For the text-containing cell, return its midpoint in [X, Y] coordinate format. 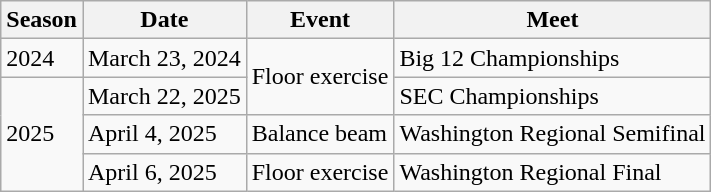
April 6, 2025 [164, 172]
Washington Regional Semifinal [552, 134]
Big 12 Championships [552, 58]
Event [320, 20]
Season [42, 20]
April 4, 2025 [164, 134]
Washington Regional Final [552, 172]
Balance beam [320, 134]
2025 [42, 134]
Meet [552, 20]
2024 [42, 58]
Date [164, 20]
SEC Championships [552, 96]
March 23, 2024 [164, 58]
March 22, 2025 [164, 96]
